Detect which cell encompasses the target text, then output its (X, Y) center coordinate. 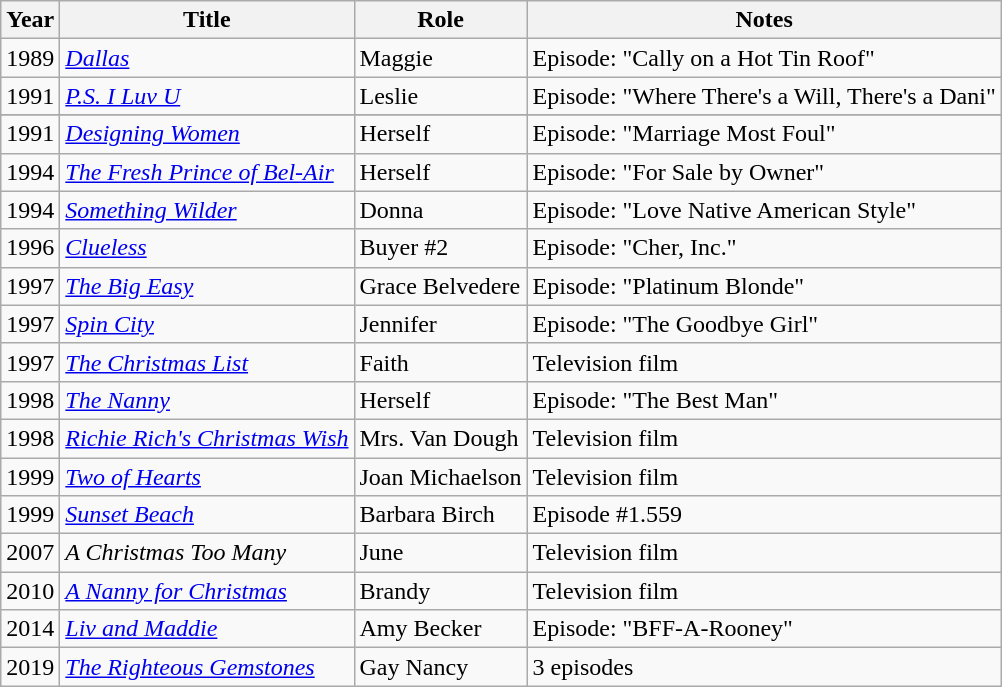
Mrs. Van Dough (440, 438)
Barbara Birch (440, 515)
Maggie (440, 58)
Episode: "Where There's a Will, There's a Dani" (764, 96)
2014 (30, 629)
The Christmas List (207, 362)
2019 (30, 667)
2010 (30, 591)
Something Wilder (207, 210)
Episode: "Platinum Blonde" (764, 286)
Role (440, 20)
Joan Michaelson (440, 477)
Clueless (207, 248)
Episode: "BFF-A-Rooney" (764, 629)
The Righteous Gemstones (207, 667)
Faith (440, 362)
Episode: "The Best Man" (764, 400)
Designing Women (207, 134)
June (440, 553)
Two of Hearts (207, 477)
Liv and Maddie (207, 629)
Episode: "Marriage Most Foul" (764, 134)
3 episodes (764, 667)
Episode: "Love Native American Style" (764, 210)
Leslie (440, 96)
A Christmas Too Many (207, 553)
A Nanny for Christmas (207, 591)
Episode: "Cher, Inc." (764, 248)
Jennifer (440, 324)
Gay Nancy (440, 667)
P.S. I Luv U (207, 96)
Episode #1.559 (764, 515)
Donna (440, 210)
Episode: "For Sale by Owner" (764, 172)
Buyer #2 (440, 248)
Dallas (207, 58)
Grace Belvedere (440, 286)
Sunset Beach (207, 515)
The Big Easy (207, 286)
Title (207, 20)
Richie Rich's Christmas Wish (207, 438)
The Fresh Prince of Bel-Air (207, 172)
Amy Becker (440, 629)
2007 (30, 553)
Year (30, 20)
Notes (764, 20)
Brandy (440, 591)
Episode: "Cally on a Hot Tin Roof" (764, 58)
Episode: "The Goodbye Girl" (764, 324)
Spin City (207, 324)
1989 (30, 58)
1996 (30, 248)
The Nanny (207, 400)
